Return (X, Y) of the center of cell containing provided text 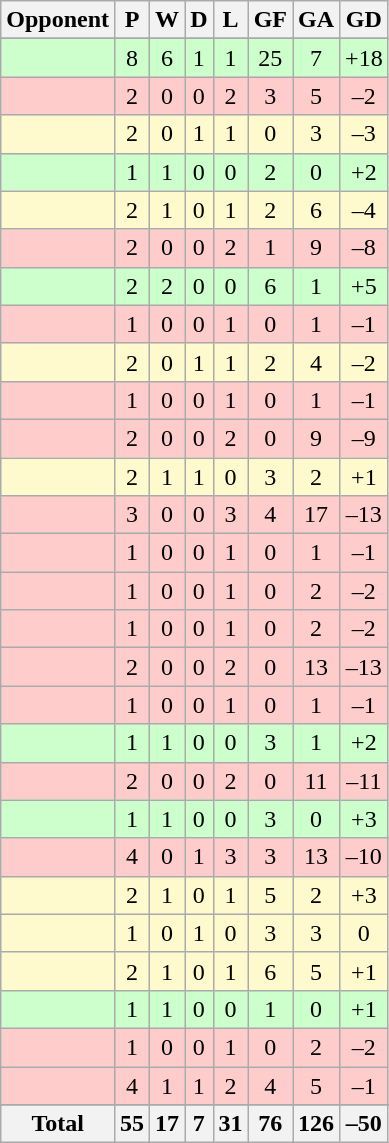
–11 (364, 781)
–10 (364, 857)
L (230, 20)
–9 (364, 438)
76 (270, 1124)
8 (132, 58)
D (199, 20)
+18 (364, 58)
GF (270, 20)
–8 (364, 248)
31 (230, 1124)
P (132, 20)
Opponent (58, 20)
55 (132, 1124)
–4 (364, 210)
W (168, 20)
GD (364, 20)
126 (316, 1124)
–50 (364, 1124)
GA (316, 20)
25 (270, 58)
+5 (364, 286)
11 (316, 781)
–3 (364, 134)
Total (58, 1124)
